Provide the (x, y) coordinate of the cell's center where the given text is located.  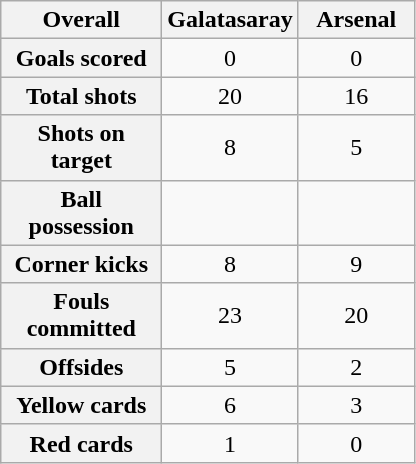
Goals scored (82, 58)
6 (230, 405)
Offsides (82, 367)
9 (356, 264)
16 (356, 96)
3 (356, 405)
Ball possession (82, 212)
2 (356, 367)
Overall (82, 20)
Corner kicks (82, 264)
Arsenal (356, 20)
Fouls committed (82, 316)
Yellow cards (82, 405)
Total shots (82, 96)
23 (230, 316)
1 (230, 443)
Shots on target (82, 148)
Red cards (82, 443)
Galatasaray (230, 20)
